Detect which cell encompasses the target text, then output its (x, y) center coordinate. 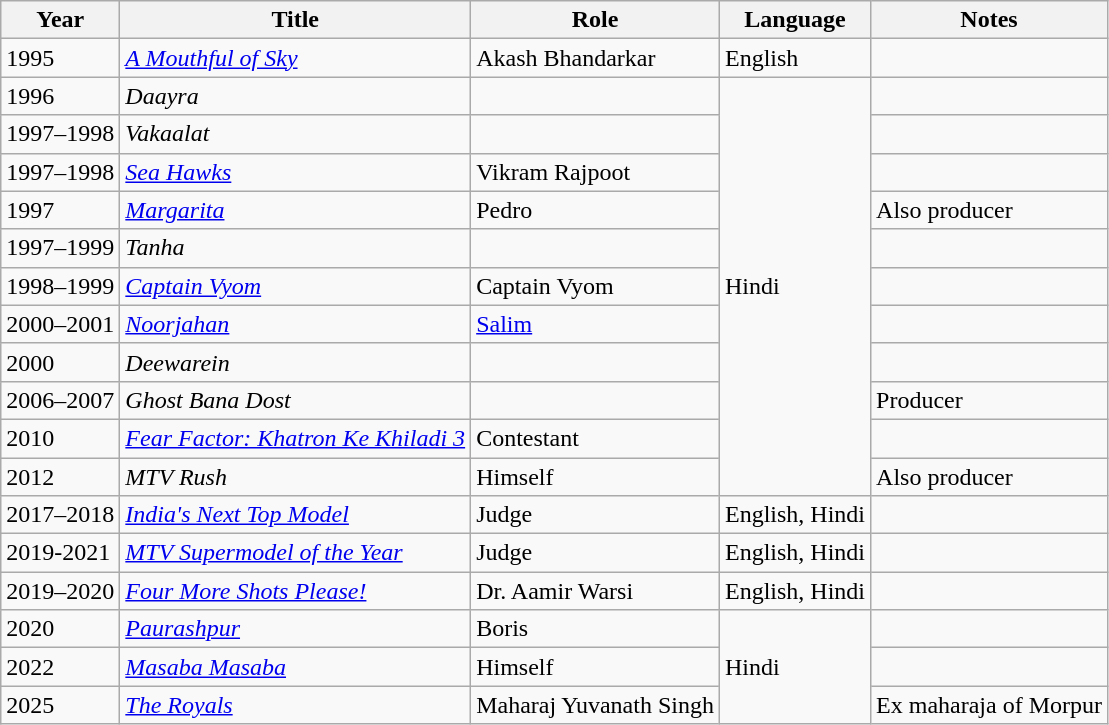
2019–2020 (60, 591)
2012 (60, 477)
MTV Supermodel of the Year (296, 553)
2010 (60, 438)
Vakaalat (296, 134)
Notes (990, 20)
Vikram Rajpoot (596, 172)
Maharaj Yuvanath Singh (596, 705)
1997–1999 (60, 248)
Tanha (296, 248)
Ghost Bana Dost (296, 400)
Language (794, 20)
2025 (60, 705)
1998–1999 (60, 286)
Dr. Aamir Warsi (596, 591)
A Mouthful of Sky (296, 58)
1995 (60, 58)
India's Next Top Model (296, 515)
2000–2001 (60, 324)
English (794, 58)
Year (60, 20)
Role (596, 20)
Contestant (596, 438)
Producer (990, 400)
Title (296, 20)
Ex maharaja of Morpur (990, 705)
Margarita (296, 210)
Daayra (296, 96)
2000 (60, 362)
2022 (60, 667)
Four More Shots Please! (296, 591)
Deewarein (296, 362)
The Royals (296, 705)
1996 (60, 96)
1997 (60, 210)
Masaba Masaba (296, 667)
Noorjahan (296, 324)
2006–2007 (60, 400)
Akash Bhandarkar (596, 58)
Fear Factor: Khatron Ke Khiladi 3 (296, 438)
Boris (596, 629)
Sea Hawks (296, 172)
Pedro (596, 210)
Paurashpur (296, 629)
2020 (60, 629)
2017–2018 (60, 515)
2019-2021 (60, 553)
Salim (596, 324)
MTV Rush (296, 477)
